Find where the given text appears and provide that cell's center as (x, y) coordinate. 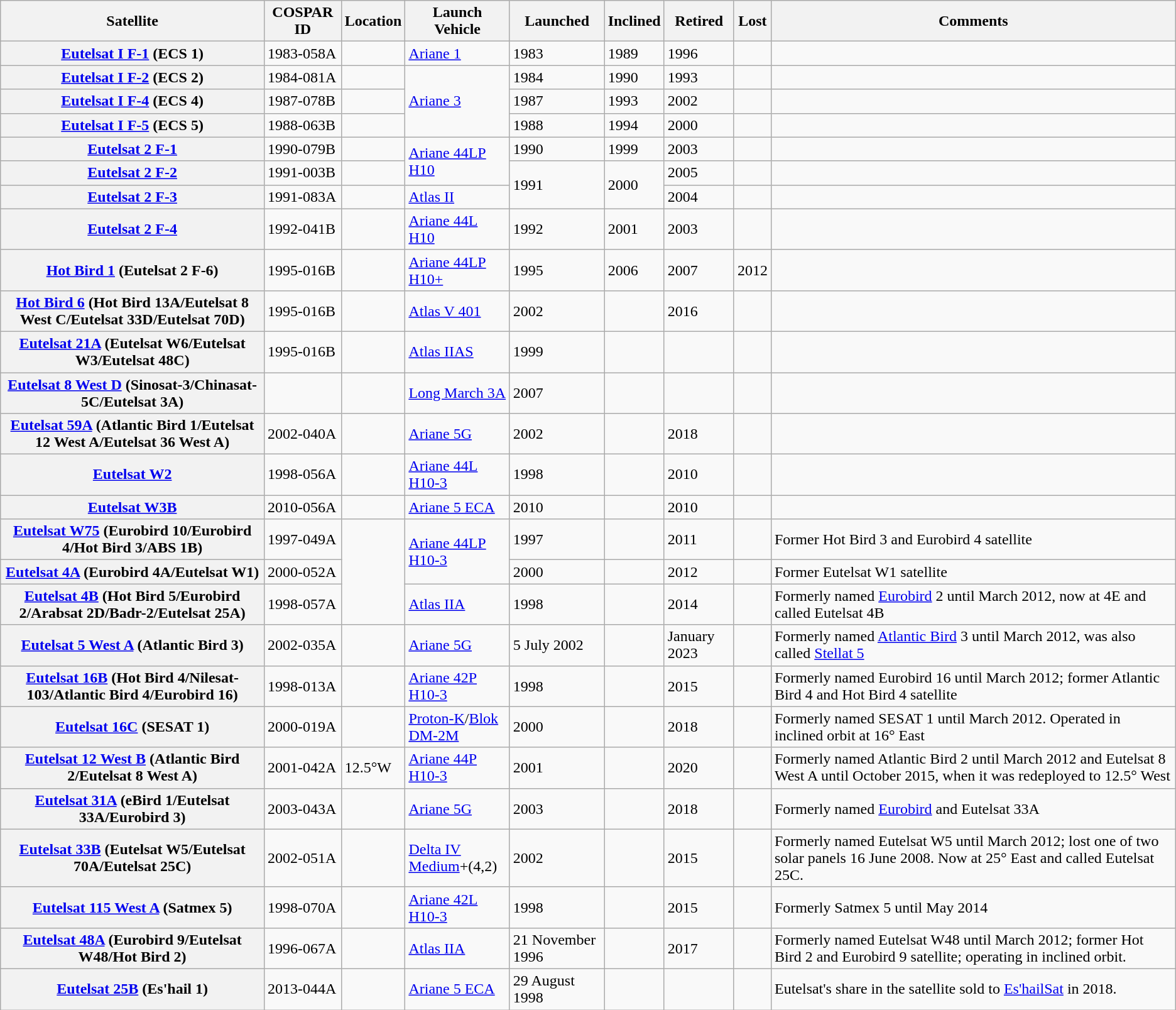
1997 (557, 539)
Eutelsat 2 F-3 (133, 197)
Location (373, 21)
2000-019A (303, 727)
Ariane 3 (457, 101)
1989 (634, 53)
Hot Bird 1 (Eutelsat 2 F-6) (133, 270)
21 November 1996 (557, 948)
1998-057A (303, 605)
Eutelsat I F-2 (ECS 2) (133, 77)
Proton-K/Blok DM-2M (457, 727)
Ariane 44LP H10+ (457, 270)
Inclined (634, 21)
1988 (557, 125)
Formerly named Atlantic Bird 3 until March 2012, was also called Stellat 5 (973, 645)
Ariane 44LP H10 (457, 161)
January 2023 (699, 645)
2002-040A (303, 434)
Former Hot Bird 3 and Eurobird 4 satellite (973, 539)
Eutelsat 25B (Es'hail 1) (133, 989)
Eutelsat 2 F-4 (133, 229)
2017 (699, 948)
1998-013A (303, 686)
12.5°W (373, 768)
Long March 3A (457, 392)
Formerly named Eurobird 2 until March 2012, now at 4E and called Eutelsat 4B (973, 605)
Eutelsat 48A (Eurobird 9/Eutelsat W48/Hot Bird 2) (133, 948)
2004 (699, 197)
1998-056A (303, 475)
Eutelsat 115 West A (Satmex 5) (133, 908)
Formerly named Eurobird 16 until March 2012; former Atlantic Bird 4 and Hot Bird 4 satellite (973, 686)
2001-042A (303, 768)
1994 (634, 125)
2005 (699, 173)
Eutelsat 5 West A (Atlantic Bird 3) (133, 645)
Formerly named Eutelsat W5 until March 2012; lost one of two solar panels 16 June 2008. Now at 25° East and called Eutelsat 25C. (973, 858)
2014 (699, 605)
Formerly named Eurobird and Eutelsat 33A (973, 808)
Eutelsat I F-5 (ECS 5) (133, 125)
Eutelsat 12 West B (Atlantic Bird 2/Eutelsat 8 West A) (133, 768)
Eutelsat 2 F-2 (133, 173)
1992-041B (303, 229)
Retired (699, 21)
Ariane 44LP H10-3 (457, 552)
2020 (699, 768)
Lost (753, 21)
1991-083A (303, 197)
Eutelsat 59A (Atlantic Bird 1/Eutelsat 12 West A/Eutelsat 36 West A) (133, 434)
Formerly named Atlantic Bird 2 until March 2012 and Eutelsat 8 West A until October 2015, when it was redeployed to 12.5° West (973, 768)
Launched (557, 21)
2003-043A (303, 808)
Eutelsat W2 (133, 475)
Ariane 44L H10-3 (457, 475)
2000-052A (303, 572)
1998-070A (303, 908)
Ariane 42P H10-3 (457, 686)
Hot Bird 6 (Hot Bird 13A/Eutelsat 8 West C/Eutelsat 33D/Eutelsat 70D) (133, 310)
Eutelsat 4A (Eurobird 4A/Eutelsat W1) (133, 572)
Eutelsat 31A (eBird 1/Eutelsat 33A/Eurobird 3) (133, 808)
Eutelsat's share in the satellite sold to Es'hailSat in 2018. (973, 989)
1990-079B (303, 149)
Ariane 1 (457, 53)
Eutelsat 33B (Eutelsat W5/Eutelsat 70A/Eutelsat 25C) (133, 858)
Atlas V 401 (457, 310)
1984 (557, 77)
Formerly named SESAT 1 until March 2012. Operated in inclined orbit at 16° East (973, 727)
Atlas IIAS (457, 352)
Eutelsat I F-1 (ECS 1) (133, 53)
Ariane 44P H10-3 (457, 768)
COSPAR ID (303, 21)
1996-067A (303, 948)
1987-078B (303, 101)
1991 (557, 185)
2013-044A (303, 989)
Formerly Satmex 5 until May 2014 (973, 908)
1984-081A (303, 77)
Atlas II (457, 197)
2016 (699, 310)
Former Eutelsat W1 satellite (973, 572)
1987 (557, 101)
5 July 2002 (557, 645)
Eutelsat 16C (SESAT 1) (133, 727)
2002-035A (303, 645)
2010-056A (303, 507)
Satellite (133, 21)
1996 (699, 53)
1995 (557, 270)
1992 (557, 229)
Delta IV Medium+(4,2) (457, 858)
2002-051A (303, 858)
1983 (557, 53)
Ariane 44L H10 (457, 229)
Eutelsat 21A (Eutelsat W6/Eutelsat W3/Eutelsat 48C) (133, 352)
1988-063B (303, 125)
Eutelsat 16B (Hot Bird 4/Nilesat-103/Atlantic Bird 4/Eurobird 16) (133, 686)
1997-049A (303, 539)
Eutelsat W3B (133, 507)
Eutelsat 4B (Hot Bird 5/Eurobird 2/Arabsat 2D/Badr-2/Eutelsat 25A) (133, 605)
Formerly named Eutelsat W48 until March 2012; former Hot Bird 2 and Eurobird 9 satellite; operating in inclined orbit. (973, 948)
Ariane 42L H10-3 (457, 908)
Eutelsat 8 West D (Sinosat-3/Chinasat-5C/Eutelsat 3A) (133, 392)
1991-003B (303, 173)
Eutelsat 2 F-1 (133, 149)
1983-058A (303, 53)
Launch Vehicle (457, 21)
Eutelsat W75 (Eurobird 10/Eurobird 4/Hot Bird 3/ABS 1B) (133, 539)
29 August 1998 (557, 989)
2006 (634, 270)
2011 (699, 539)
Eutelsat I F-4 (ECS 4) (133, 101)
Comments (973, 21)
